Return the [x, y] coordinate for the center point of the cell that contains the specified text.  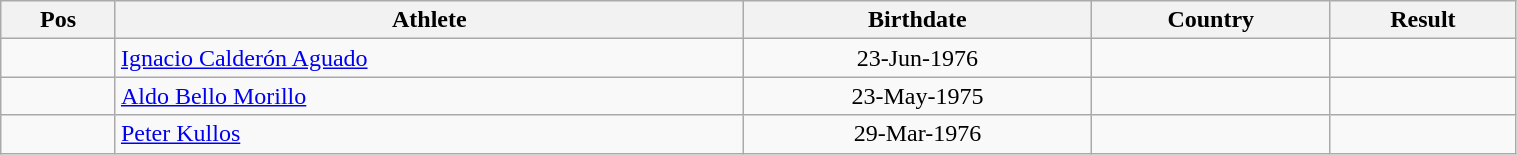
Country [1211, 20]
Result [1423, 20]
Athlete [429, 20]
Aldo Bello Morillo [429, 96]
Peter Kullos [429, 134]
Ignacio Calderón Aguado [429, 58]
29-Mar-1976 [917, 134]
Pos [58, 20]
23-Jun-1976 [917, 58]
Birthdate [917, 20]
23-May-1975 [917, 96]
